Determine the [x, y] coordinate at the center of the cell enclosing the given text.  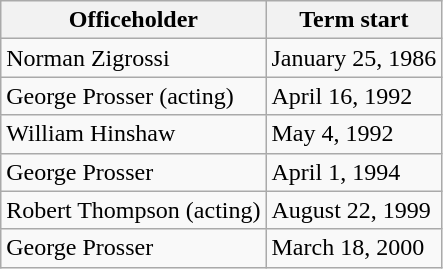
April 1, 1994 [354, 172]
Officeholder [134, 20]
Norman Zigrossi [134, 58]
April 16, 1992 [354, 96]
George Prosser (acting) [134, 96]
August 22, 1999 [354, 210]
Term start [354, 20]
Robert Thompson (acting) [134, 210]
William Hinshaw [134, 134]
May 4, 1992 [354, 134]
March 18, 2000 [354, 248]
January 25, 1986 [354, 58]
